Scan for the cell matching the given text and deliver its [x, y] coordinate at center. 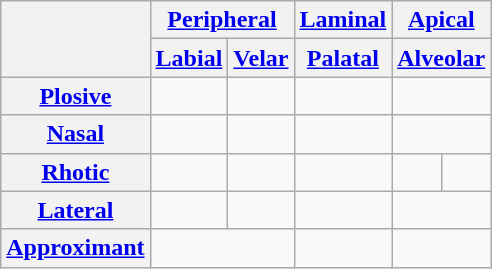
Plosive [76, 96]
Rhotic [76, 172]
Labial [189, 58]
Approximant [76, 248]
Apical [442, 20]
Peripheral [222, 20]
Laminal [343, 20]
Velar [261, 58]
Nasal [76, 134]
Lateral [76, 210]
Palatal [343, 58]
Alveolar [442, 58]
